Output the [X, Y] coordinate of the center of the cell containing the given text.  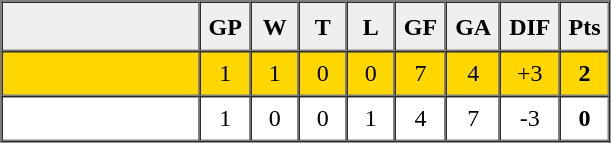
-3 [530, 118]
2 [585, 74]
L [371, 27]
T [323, 27]
GP [226, 27]
GA [473, 27]
DIF [530, 27]
W [275, 27]
+3 [530, 74]
GF [420, 27]
Pts [585, 27]
